Scan for the cell matching the given text and deliver its [x, y] coordinate at center. 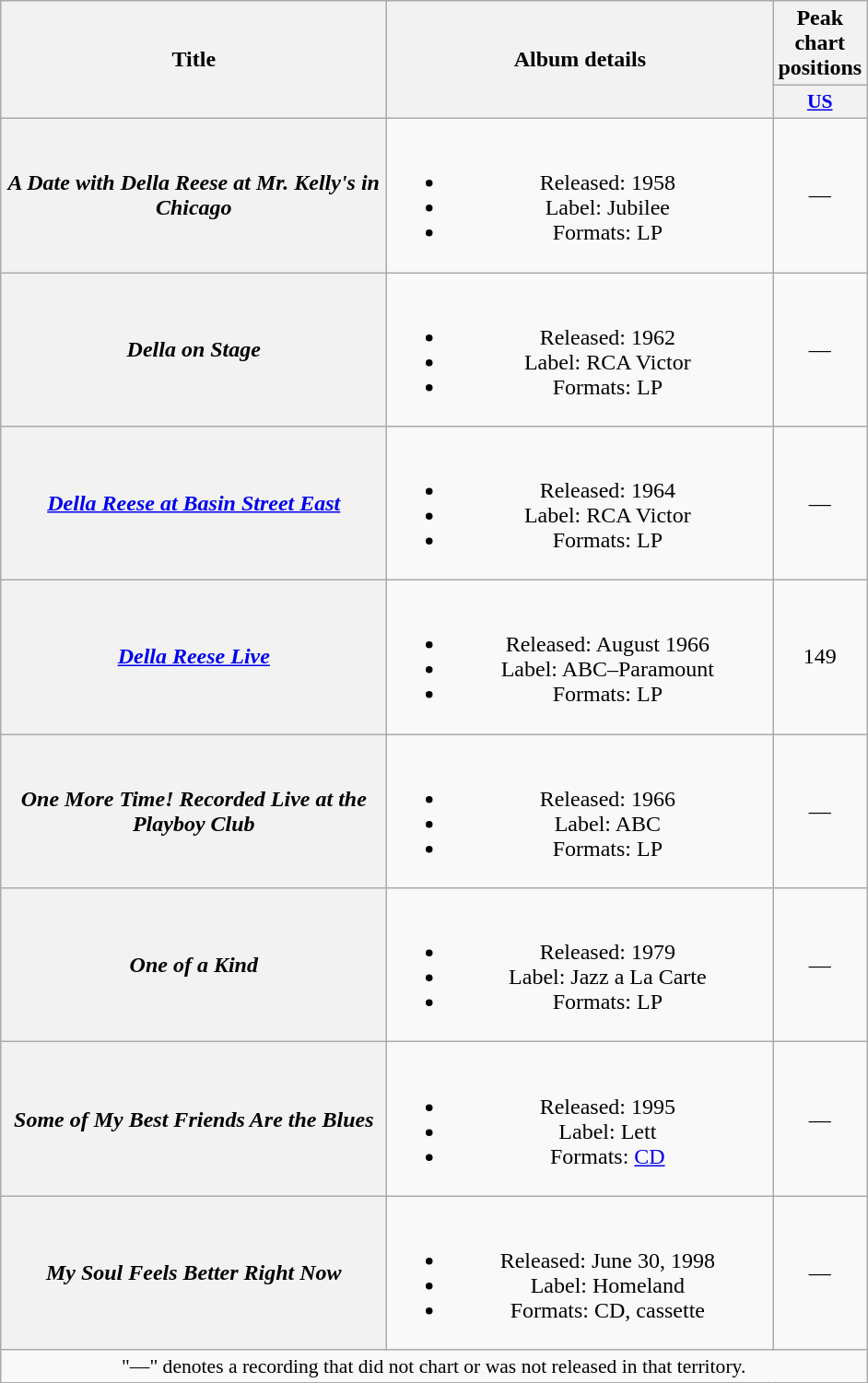
Peak chartpositions [820, 43]
Some of My Best Friends Are the Blues [194, 1119]
One of a Kind [194, 966]
Della Reese Live [194, 658]
Released: 1995Label: LettFormats: CD [581, 1119]
Released: 1962Label: RCA VictorFormats: LP [581, 350]
Title [194, 60]
One More Time! Recorded Live at the Playboy Club [194, 811]
A Date with Della Reese at Mr. Kelly's in Chicago [194, 195]
Released: 1958Label: JubileeFormats: LP [581, 195]
Released: 1979Label: Jazz a La CarteFormats: LP [581, 966]
149 [820, 658]
Released: June 30, 1998Label: HomelandFormats: CD, cassette [581, 1273]
My Soul Feels Better Right Now [194, 1273]
Released: August 1966Label: ABC–ParamountFormats: LP [581, 658]
Released: 1964Label: RCA VictorFormats: LP [581, 503]
Della Reese at Basin Street East [194, 503]
Della on Stage [194, 350]
Released: 1966Label: ABCFormats: LP [581, 811]
Album details [581, 60]
"—" denotes a recording that did not chart or was not released in that territory. [434, 1366]
US [820, 102]
